For the text-containing cell, return its midpoint in [x, y] coordinate format. 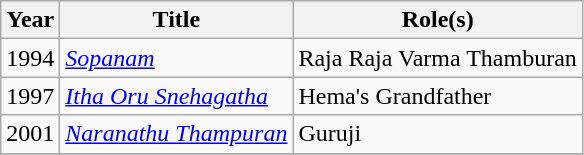
Raja Raja Varma Thamburan [438, 58]
2001 [30, 134]
1997 [30, 96]
Itha Oru Snehagatha [176, 96]
Sopanam [176, 58]
Guruji [438, 134]
1994 [30, 58]
Hema's Grandfather [438, 96]
Title [176, 20]
Naranathu Thampuran [176, 134]
Year [30, 20]
Role(s) [438, 20]
